For the text-containing cell, return its midpoint in (x, y) coordinate format. 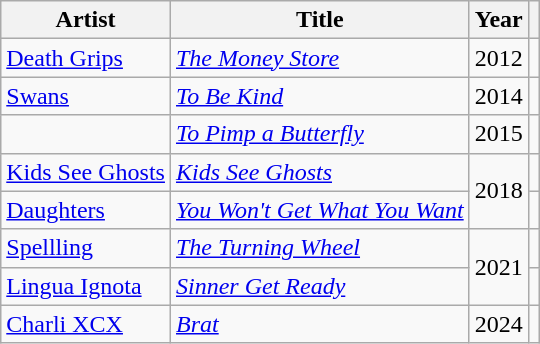
Lingua Ignota (86, 286)
To Pimp a Butterfly (320, 134)
2024 (498, 324)
Death Grips (86, 58)
2018 (498, 191)
Artist (86, 20)
Year (498, 20)
2015 (498, 134)
Swans (86, 96)
The Money Store (320, 58)
Brat (320, 324)
2014 (498, 96)
2021 (498, 267)
You Won't Get What You Want (320, 210)
The Turning Wheel (320, 248)
To Be Kind (320, 96)
Charli XCX (86, 324)
Spellling (86, 248)
Title (320, 20)
Daughters (86, 210)
2012 (498, 58)
Sinner Get Ready (320, 286)
